Provide the (x, y) coordinate of the cell's center where the given text is located.  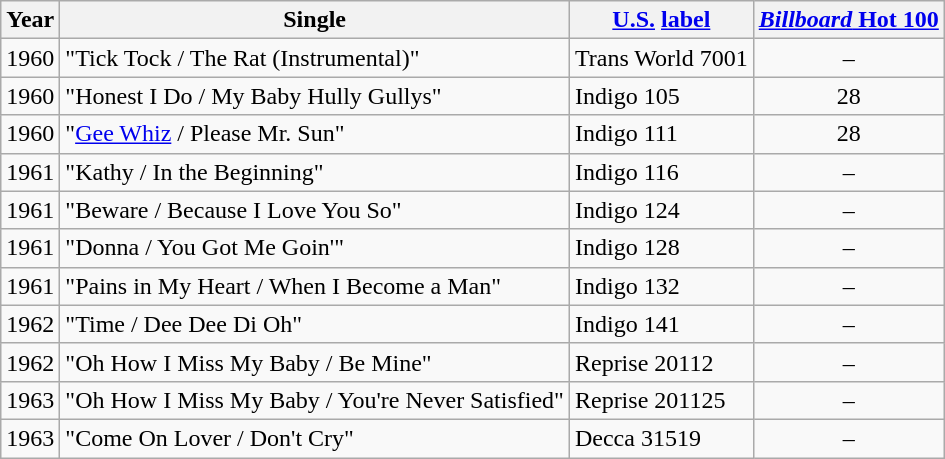
"Come On Lover / Don't Cry" (315, 438)
Indigo 124 (661, 210)
Single (315, 20)
Decca 31519 (661, 438)
"Beware / Because I Love You So" (315, 210)
Indigo 105 (661, 96)
Indigo 141 (661, 324)
Indigo 128 (661, 248)
"Oh How I Miss My Baby / You're Never Satisfied" (315, 400)
"Time / Dee Dee Di Oh" (315, 324)
"Oh How I Miss My Baby / Be Mine" (315, 362)
Indigo 116 (661, 172)
"Pains in My Heart / When I Become a Man" (315, 286)
Billboard Hot 100 (848, 20)
Year (30, 20)
"Kathy / In the Beginning" (315, 172)
Reprise 20112 (661, 362)
U.S. label (661, 20)
Indigo 132 (661, 286)
"Honest I Do / My Baby Hully Gullys" (315, 96)
"Gee Whiz / Please Mr. Sun" (315, 134)
Indigo 111 (661, 134)
Trans World 7001 (661, 58)
"Tick Tock / The Rat (Instrumental)" (315, 58)
"Donna / You Got Me Goin'" (315, 248)
Reprise 201125 (661, 400)
